Determine the [x, y] coordinate at the center of the cell enclosing the given text.  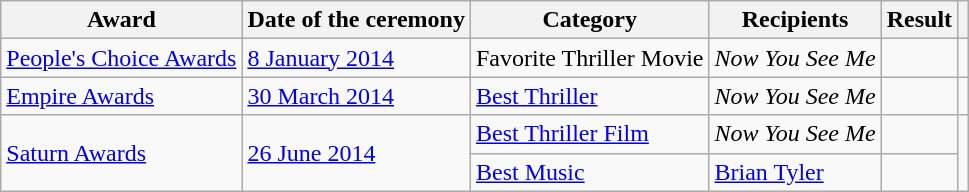
Best Thriller [590, 96]
30 March 2014 [356, 96]
Date of the ceremony [356, 20]
Favorite Thriller Movie [590, 58]
Recipients [795, 20]
Brian Tyler [795, 172]
8 January 2014 [356, 58]
Award [122, 20]
Result [919, 20]
Best Thriller Film [590, 134]
26 June 2014 [356, 153]
Saturn Awards [122, 153]
Empire Awards [122, 96]
Best Music [590, 172]
Category [590, 20]
People's Choice Awards [122, 58]
